Capture the cell that displays the provided text and extract its (X, Y) central coordinate. 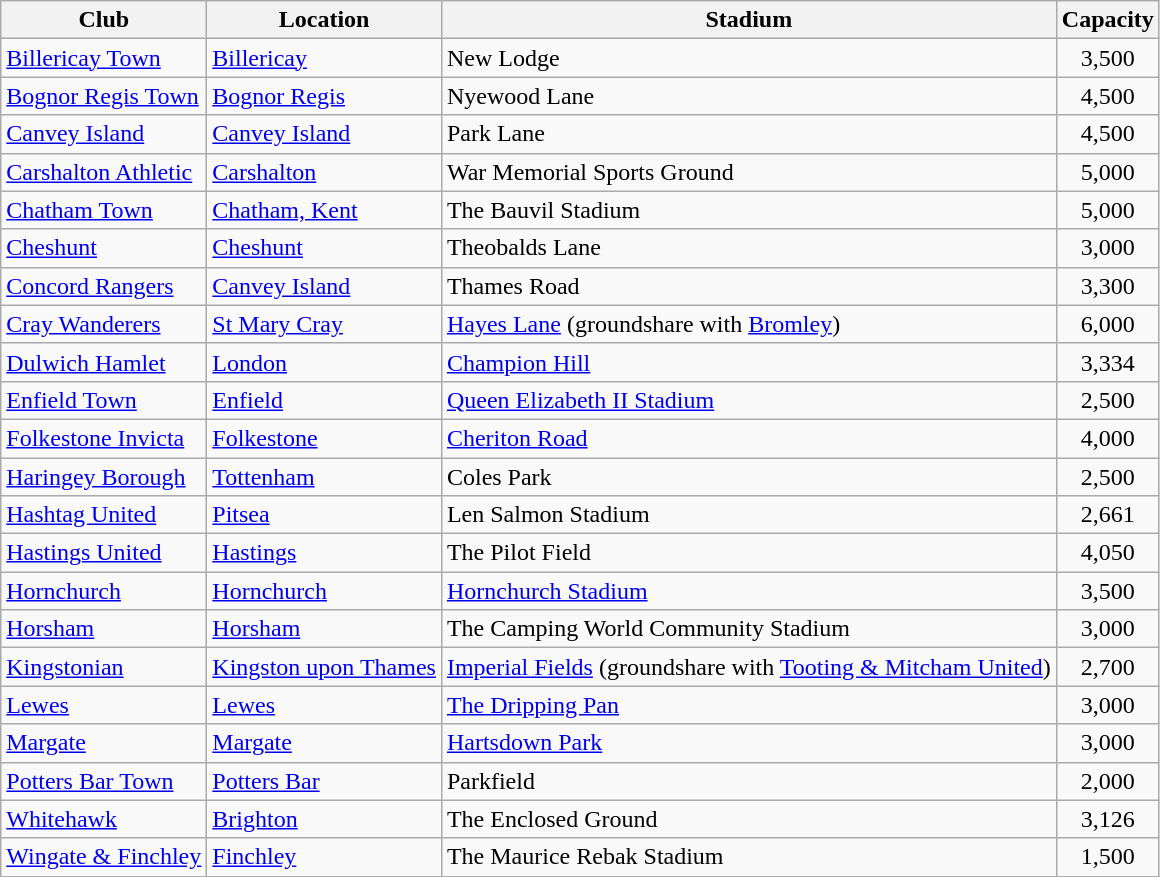
Coles Park (748, 477)
Haringey Borough (104, 477)
Champion Hill (748, 362)
Tottenham (324, 477)
Hastings United (104, 553)
Queen Elizabeth II Stadium (748, 400)
Finchley (324, 857)
Folkestone (324, 438)
2,661 (1108, 515)
Theobalds Lane (748, 248)
Imperial Fields (groundshare with Tooting & Mitcham United) (748, 667)
Location (324, 20)
The Maurice Rebak Stadium (748, 857)
Parkfield (748, 781)
Chatham, Kent (324, 210)
Bognor Regis Town (104, 96)
Potters Bar (324, 781)
Hartsdown Park (748, 743)
3,126 (1108, 819)
Dulwich Hamlet (104, 362)
1,500 (1108, 857)
Bognor Regis (324, 96)
Kingston upon Thames (324, 667)
Chatham Town (104, 210)
6,000 (1108, 324)
St Mary Cray (324, 324)
The Dripping Pan (748, 705)
4,000 (1108, 438)
2,000 (1108, 781)
Carshalton Athletic (104, 172)
Thames Road (748, 286)
The Enclosed Ground (748, 819)
London (324, 362)
New Lodge (748, 58)
Folkestone Invicta (104, 438)
Nyewood Lane (748, 96)
War Memorial Sports Ground (748, 172)
Hayes Lane (groundshare with Bromley) (748, 324)
Whitehawk (104, 819)
Kingstonian (104, 667)
Enfield (324, 400)
2,700 (1108, 667)
Park Lane (748, 134)
Hornchurch Stadium (748, 591)
Hastings (324, 553)
The Bauvil Stadium (748, 210)
Len Salmon Stadium (748, 515)
Capacity (1108, 20)
Potters Bar Town (104, 781)
Cheriton Road (748, 438)
Brighton (324, 819)
Carshalton (324, 172)
Concord Rangers (104, 286)
Enfield Town (104, 400)
Billericay Town (104, 58)
Hashtag United (104, 515)
4,050 (1108, 553)
3,334 (1108, 362)
Wingate & Finchley (104, 857)
The Pilot Field (748, 553)
Stadium (748, 20)
3,300 (1108, 286)
Cray Wanderers (104, 324)
Club (104, 20)
The Camping World Community Stadium (748, 629)
Billericay (324, 58)
Pitsea (324, 515)
